Output the [X, Y] coordinate of the center of the cell containing the given text.  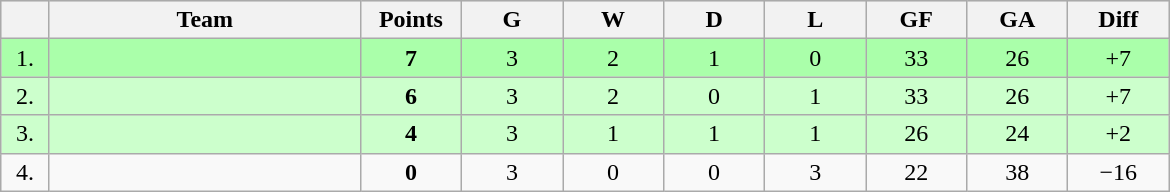
−16 [1118, 172]
L [816, 20]
3. [26, 134]
24 [1018, 134]
4 [410, 134]
2. [26, 96]
G [512, 20]
1. [26, 58]
+2 [1118, 134]
22 [916, 172]
GF [916, 20]
Diff [1118, 20]
4. [26, 172]
W [612, 20]
38 [1018, 172]
GA [1018, 20]
6 [410, 96]
Points [410, 20]
D [714, 20]
7 [410, 58]
Team [204, 20]
